Extract the [X, Y] coordinate from the center of the cell holding the provided text.  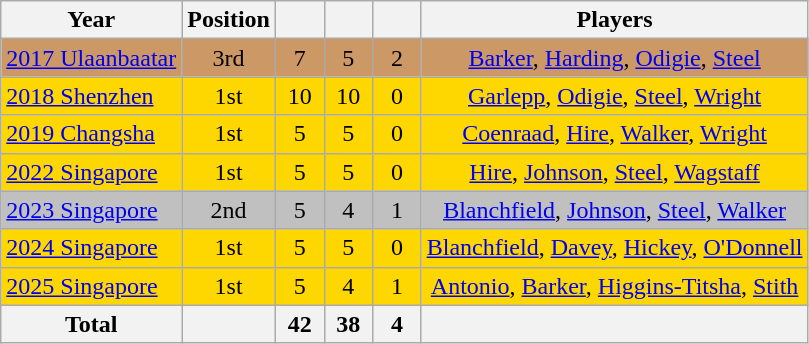
2nd [229, 210]
2018 Shenzhen [92, 96]
3rd [229, 58]
Blanchfield, Johnson, Steel, Walker [614, 210]
Players [614, 20]
2 [398, 58]
Year [92, 20]
Position [229, 20]
Hire, Johnson, Steel, Wagstaff [614, 172]
Coenraad, Hire, Walker, Wright [614, 134]
Blanchfield, Davey, Hickey, O'Donnell [614, 248]
2019 Changsha [92, 134]
7 [300, 58]
Garlepp, Odigie, Steel, Wright [614, 96]
2025 Singapore [92, 286]
Total [92, 324]
2023 Singapore [92, 210]
2022 Singapore [92, 172]
2024 Singapore [92, 248]
Antonio, Barker, Higgins-Titsha, Stith [614, 286]
2017 Ulaanbaatar [92, 58]
38 [348, 324]
42 [300, 324]
Barker, Harding, Odigie, Steel [614, 58]
